Return the [X, Y] coordinate for the center point of the cell that contains the specified text.  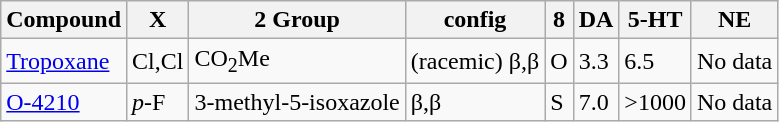
8 [559, 20]
β,β [474, 102]
X [158, 20]
config [474, 20]
(racemic) β,β [474, 61]
6.5 [656, 61]
CO2Me [297, 61]
>1000 [656, 102]
NE [734, 20]
O [559, 61]
3-methyl-5-isoxazole [297, 102]
p-F [158, 102]
DA [596, 20]
Tropoxane [64, 61]
2 Group [297, 20]
S [559, 102]
Cl,Cl [158, 61]
5-HT [656, 20]
3.3 [596, 61]
Compound [64, 20]
7.0 [596, 102]
O-4210 [64, 102]
